Search for the cell housing the specified text and yield its (X, Y) center coordinate. 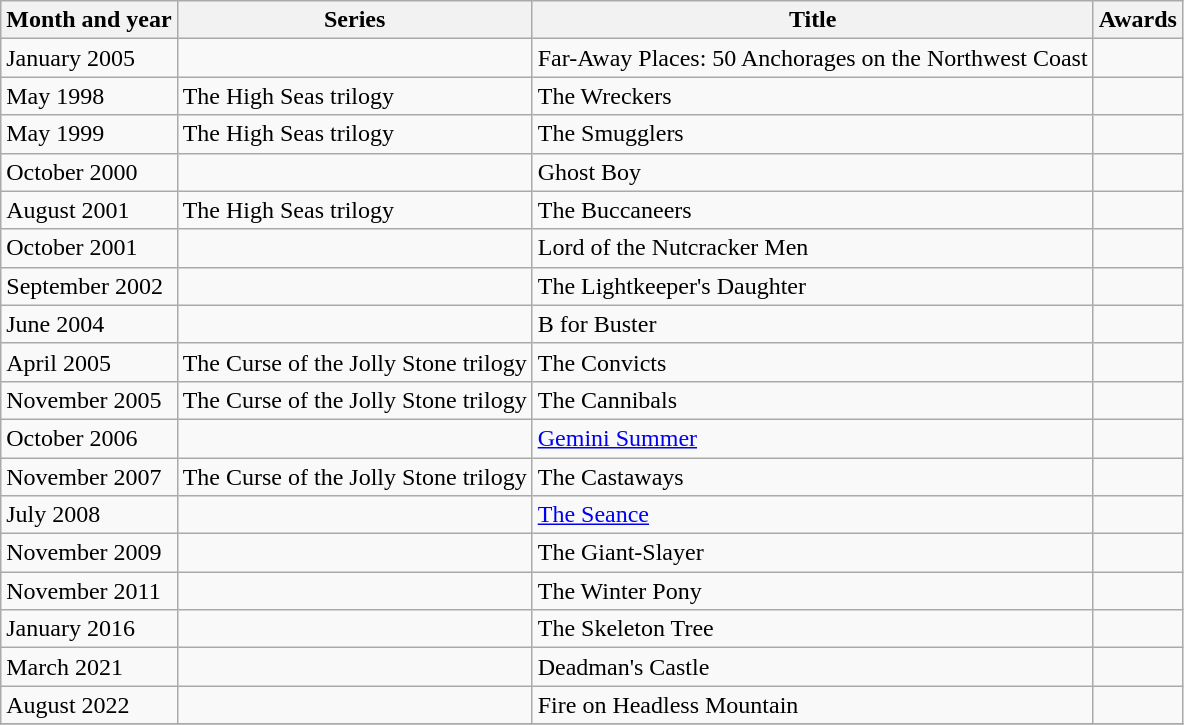
The Giant-Slayer (812, 553)
Title (812, 20)
Awards (1138, 20)
October 2001 (89, 248)
The Smugglers (812, 134)
November 2009 (89, 553)
The Cannibals (812, 400)
B for Buster (812, 324)
The Wreckers (812, 96)
The Castaways (812, 477)
October 2006 (89, 438)
August 2001 (89, 210)
The Skeleton Tree (812, 629)
Far-Away Places: 50 Anchorages on the Northwest Coast (812, 58)
April 2005 (89, 362)
November 2007 (89, 477)
The Seance (812, 515)
November 2005 (89, 400)
The Winter Pony (812, 591)
November 2011 (89, 591)
January 2016 (89, 629)
July 2008 (89, 515)
October 2000 (89, 172)
May 1999 (89, 134)
June 2004 (89, 324)
Gemini Summer (812, 438)
The Convicts (812, 362)
Month and year (89, 20)
Series (354, 20)
Fire on Headless Mountain (812, 705)
Ghost Boy (812, 172)
September 2002 (89, 286)
March 2021 (89, 667)
The Lightkeeper's Daughter (812, 286)
January 2005 (89, 58)
May 1998 (89, 96)
Lord of the Nutcracker Men (812, 248)
August 2022 (89, 705)
The Buccaneers (812, 210)
Deadman's Castle (812, 667)
